For the text-containing cell, return its midpoint in [x, y] coordinate format. 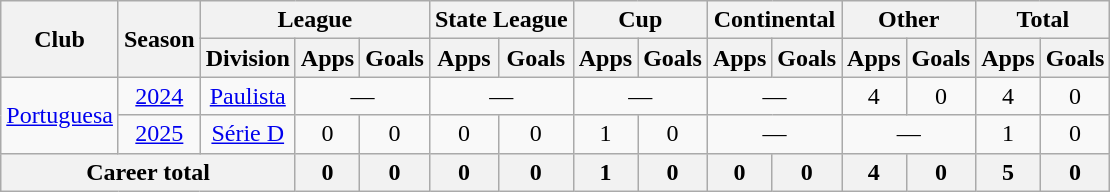
League [314, 20]
5 [1008, 172]
Continental [774, 20]
Portuguesa [60, 115]
Career total [148, 172]
Paulista [248, 96]
Season [159, 39]
Cup [640, 20]
2025 [159, 134]
Club [60, 39]
Division [248, 58]
Other [909, 20]
Série D [248, 134]
State League [501, 20]
2024 [159, 96]
Total [1043, 20]
